For the text-containing cell, return its midpoint in (X, Y) coordinate format. 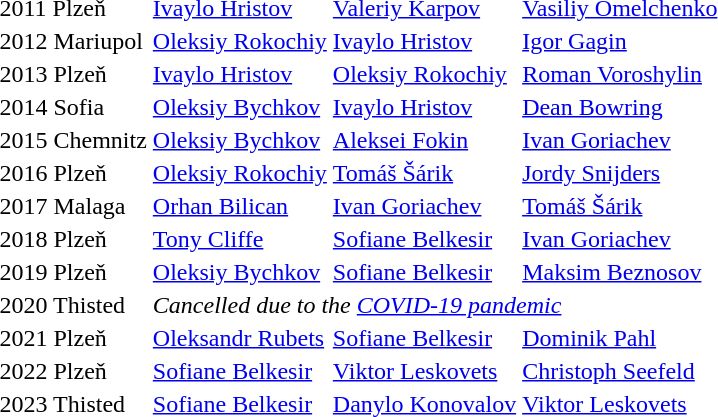
Viktor Leskovets (424, 371)
Aleksei Fokin (424, 140)
Tony Cliffe (240, 239)
Ivan Goriachev (424, 206)
Oleksandr Rubets (240, 338)
Orhan Bilican (240, 206)
Tomáš Šárik (424, 173)
